Search for the cell housing the specified text and yield its [X, Y] center coordinate. 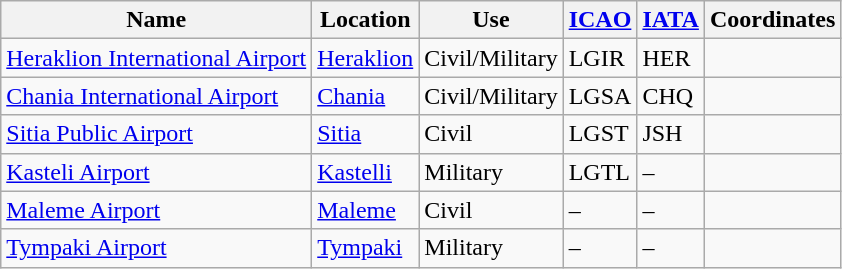
Chania International Airport [156, 96]
Sitia Public Airport [156, 134]
Coordinates [772, 20]
Kasteli Airport [156, 172]
Sitia [366, 134]
LGSA [600, 96]
ICAO [600, 20]
Tympaki [366, 248]
Maleme [366, 210]
Kastelli [366, 172]
JSH [671, 134]
LGIR [600, 58]
CHQ [671, 96]
Name [156, 20]
Maleme Airport [156, 210]
Tympaki Airport [156, 248]
IATA [671, 20]
Chania [366, 96]
LGTL [600, 172]
Heraklion International Airport [156, 58]
Use [491, 20]
Location [366, 20]
LGST [600, 134]
HER [671, 58]
Heraklion [366, 58]
